Provide the [x, y] coordinate of the cell's center where the given text is located.  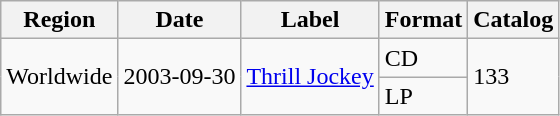
Worldwide [60, 77]
Thrill Jockey [310, 77]
2003-09-30 [180, 77]
Catalog [514, 20]
CD [423, 58]
Format [423, 20]
133 [514, 77]
Region [60, 20]
Label [310, 20]
Date [180, 20]
LP [423, 96]
